Detect which cell encompasses the target text, then output its [x, y] center coordinate. 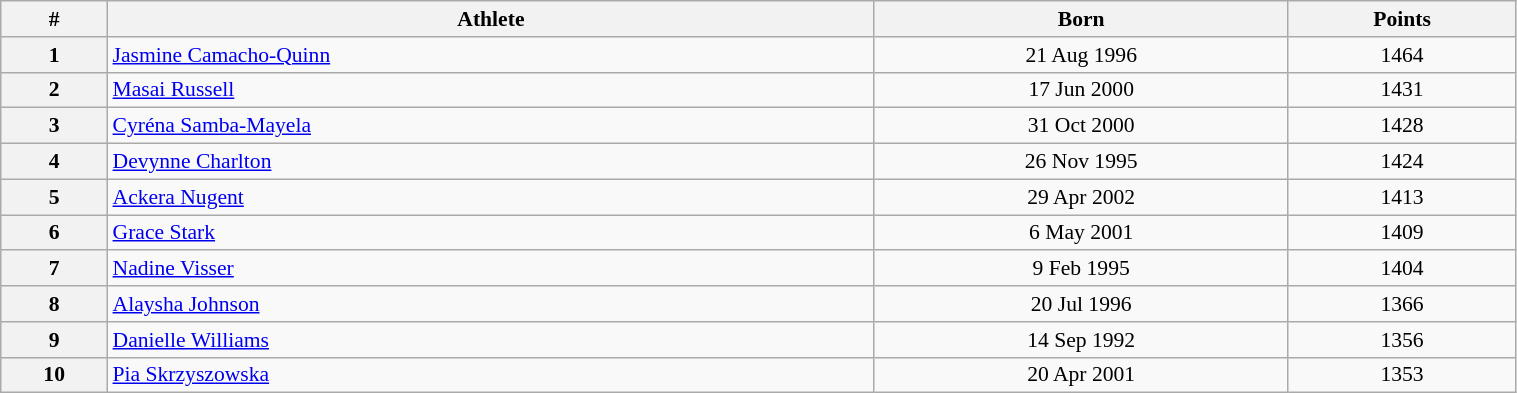
Nadine Visser [492, 269]
# [54, 19]
6 [54, 233]
8 [54, 304]
Masai Russell [492, 90]
1 [54, 55]
2 [54, 90]
21 Aug 1996 [1081, 55]
31 Oct 2000 [1081, 126]
Danielle Williams [492, 340]
1424 [1402, 162]
1353 [1402, 375]
Ackera Nugent [492, 197]
1366 [1402, 304]
17 Jun 2000 [1081, 90]
9 [54, 340]
Athlete [492, 19]
Jasmine Camacho-Quinn [492, 55]
3 [54, 126]
Devynne Charlton [492, 162]
4 [54, 162]
1428 [1402, 126]
Points [1402, 19]
Cyréna Samba-Mayela [492, 126]
26 Nov 1995 [1081, 162]
1356 [1402, 340]
1431 [1402, 90]
14 Sep 1992 [1081, 340]
Born [1081, 19]
10 [54, 375]
1413 [1402, 197]
5 [54, 197]
Alaysha Johnson [492, 304]
1464 [1402, 55]
9 Feb 1995 [1081, 269]
20 Apr 2001 [1081, 375]
Pia Skrzyszowska [492, 375]
6 May 2001 [1081, 233]
Grace Stark [492, 233]
29 Apr 2002 [1081, 197]
1409 [1402, 233]
20 Jul 1996 [1081, 304]
7 [54, 269]
1404 [1402, 269]
